Determine the (x, y) coordinate at the center of the cell enclosing the given text.  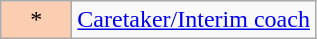
* (36, 20)
Caretaker/Interim coach (194, 20)
